Capture the cell that displays the provided text and extract its (x, y) central coordinate. 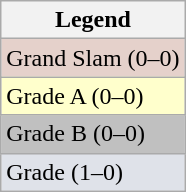
Legend (93, 20)
Grade (1–0) (93, 172)
Grade A (0–0) (93, 96)
Grand Slam (0–0) (93, 58)
Grade B (0–0) (93, 134)
